Locate the cell with the specified text and output its [X, Y] center coordinate. 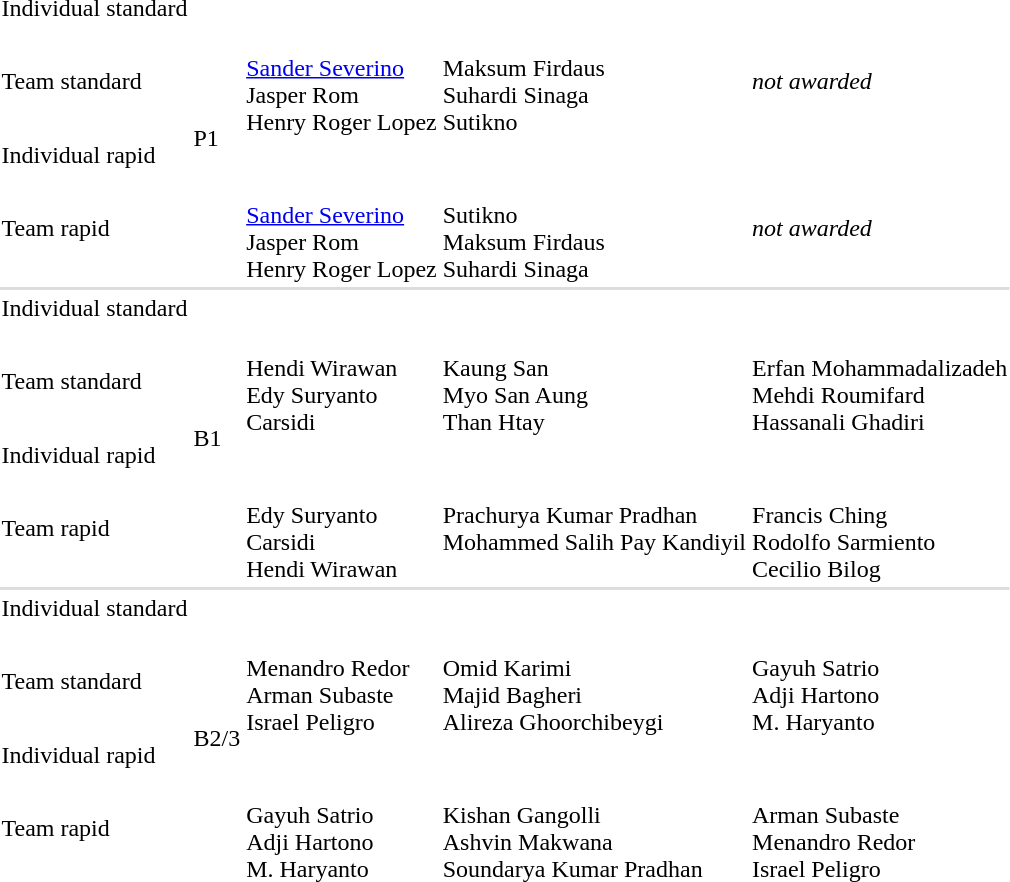
Omid KarimiMajid BagheriAlireza Ghoorchibeygi [594, 682]
SutiknoMaksum FirdausSuhardi Sinaga [594, 228]
Francis ChingRodolfo SarmientoCecilio Bilog [880, 528]
Erfan MohammadalizadehMehdi RoumifardHassanali Ghadiri [880, 382]
Kaung SanMyo San AungThan Htay [594, 382]
B1 [217, 438]
Gayuh SatrioAdji HartonoM. Haryanto [880, 682]
Edy SuryantoCarsidiHendi Wirawan [342, 528]
Hendi WirawanEdy SuryantoCarsidi [342, 382]
Menandro RedorArman SubasteIsrael Peligro [342, 682]
Maksum FirdausSuhardi SinagaSutikno [594, 82]
Prachurya Kumar PradhanMohammed Salih Pay Kandiyil [594, 528]
